From the cell containing the given text, extract its center point as (X, Y) coordinate. 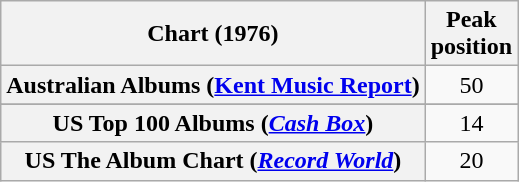
US Top 100 Albums (Cash Box) (213, 123)
50 (471, 85)
Australian Albums (Kent Music Report) (213, 85)
Peakposition (471, 34)
US The Album Chart (Record World) (213, 161)
14 (471, 123)
Chart (1976) (213, 34)
20 (471, 161)
